Return the [X, Y] coordinate for the center point of the cell that contains the specified text.  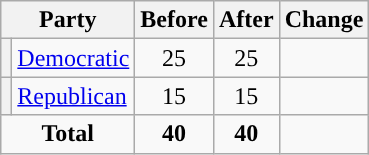
Democratic [74, 58]
Republican [74, 96]
Change [324, 20]
Party [68, 20]
Total [68, 134]
Before [174, 20]
After [246, 20]
